Detect which cell encompasses the target text, then output its (X, Y) center coordinate. 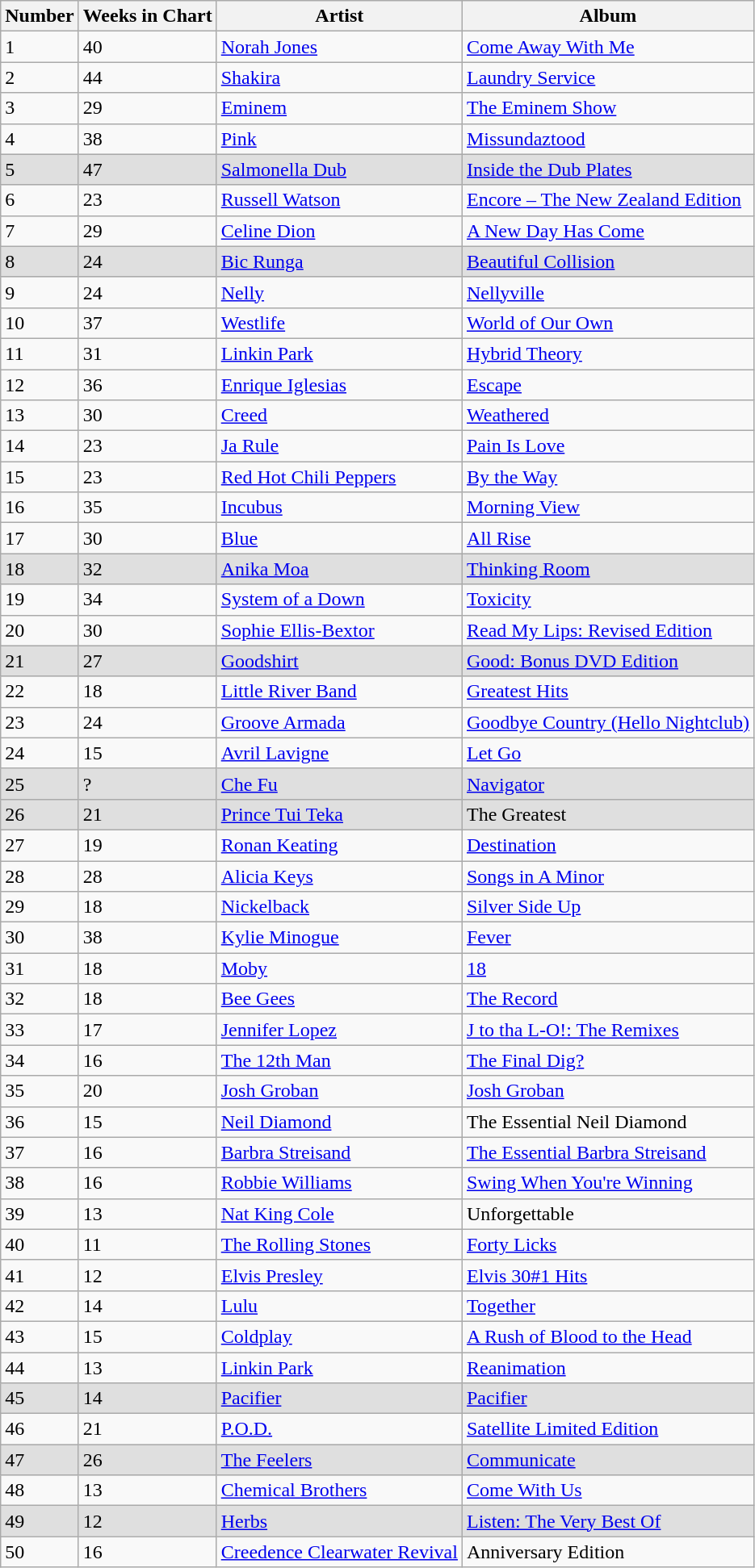
46 (40, 1429)
? (147, 784)
By the Way (607, 477)
Beautiful Collision (607, 261)
Number (40, 16)
Groove Armada (339, 722)
Prince Tui Teka (339, 814)
4 (40, 139)
Inside the Dub Plates (607, 169)
Robbie Williams (339, 1183)
The Final Dig? (607, 1060)
8 (40, 261)
42 (40, 1306)
Ja Rule (339, 446)
Nickelback (339, 907)
Incubus (339, 508)
Destination (607, 845)
9 (40, 292)
41 (40, 1275)
Escape (607, 385)
Songs in A Minor (607, 876)
Reanimation (607, 1368)
Artist (339, 16)
The Rolling Stones (339, 1244)
Norah Jones (339, 47)
Pain Is Love (607, 446)
Navigator (607, 784)
Herbs (339, 1521)
1 (40, 47)
Blue (339, 538)
50 (40, 1552)
Good: Bonus DVD Edition (607, 661)
All Rise (607, 538)
Celine Dion (339, 231)
Nat King Cole (339, 1214)
Weeks in Chart (147, 16)
3 (40, 108)
Pink (339, 139)
Lulu (339, 1306)
Weathered (607, 416)
A New Day Has Come (607, 231)
48 (40, 1491)
The Greatest (607, 814)
Red Hot Chili Peppers (339, 477)
The Feelers (339, 1460)
Russell Watson (339, 200)
Little River Band (339, 692)
The Essential Neil Diamond (607, 1122)
Elvis 30#1 Hits (607, 1275)
Album (607, 16)
Chemical Brothers (339, 1491)
A Rush of Blood to the Head (607, 1336)
Read My Lips: Revised Edition (607, 630)
System of a Down (339, 600)
Missundaztood (607, 139)
Westlife (339, 323)
22 (40, 692)
43 (40, 1336)
49 (40, 1521)
The Eminem Show (607, 108)
Nelly (339, 292)
Satellite Limited Edition (607, 1429)
Elvis Presley (339, 1275)
Salmonella Dub (339, 169)
P.O.D. (339, 1429)
10 (40, 323)
Come With Us (607, 1491)
33 (40, 1030)
Shakira (339, 77)
Neil Diamond (339, 1122)
Hybrid Theory (607, 353)
Toxicity (607, 600)
Coldplay (339, 1336)
Bee Gees (339, 999)
Barbra Streisand (339, 1152)
Swing When You're Winning (607, 1183)
The 12th Man (339, 1060)
The Essential Barbra Streisand (607, 1152)
25 (40, 784)
Unforgettable (607, 1214)
Come Away With Me (607, 47)
6 (40, 200)
Enrique Iglesias (339, 385)
Avril Lavigne (339, 753)
7 (40, 231)
39 (40, 1214)
Laundry Service (607, 77)
Morning View (607, 508)
Bic Runga (339, 261)
Communicate (607, 1460)
The Record (607, 999)
Alicia Keys (339, 876)
45 (40, 1399)
Goodshirt (339, 661)
Encore – The New Zealand Edition (607, 200)
Together (607, 1306)
Greatest Hits (607, 692)
Creedence Clearwater Revival (339, 1552)
Sophie Ellis-Bextor (339, 630)
Goodbye Country (Hello Nightclub) (607, 722)
Nellyville (607, 292)
Anniversary Edition (607, 1552)
Kylie Minogue (339, 938)
Jennifer Lopez (339, 1030)
Creed (339, 416)
Che Fu (339, 784)
Let Go (607, 753)
Eminem (339, 108)
Ronan Keating (339, 845)
5 (40, 169)
J to tha L-O!: The Remixes (607, 1030)
Moby (339, 968)
2 (40, 77)
Fever (607, 938)
Silver Side Up (607, 907)
Anika Moa (339, 569)
World of Our Own (607, 323)
Thinking Room (607, 569)
Forty Licks (607, 1244)
Listen: The Very Best Of (607, 1521)
